Identify which cell holds the provided text, then report its (X, Y) central coordinate. 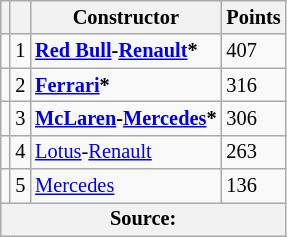
316 (254, 85)
263 (254, 152)
2 (20, 85)
1 (20, 51)
Lotus-Renault (126, 152)
4 (20, 152)
Ferrari* (126, 85)
Points (254, 17)
Mercedes (126, 186)
Constructor (126, 17)
136 (254, 186)
3 (20, 118)
Source: (144, 219)
306 (254, 118)
5 (20, 186)
407 (254, 51)
Red Bull-Renault* (126, 51)
McLaren-Mercedes* (126, 118)
